Pinpoint the cell where the given text exists, returning its (x, y) midpoint coordinate. 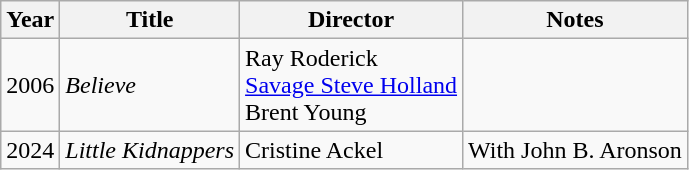
2024 (30, 150)
Cristine Ackel (352, 150)
Ray RoderickSavage Steve HollandBrent Young (352, 85)
2006 (30, 85)
Believe (150, 85)
Notes (576, 20)
Year (30, 20)
Director (352, 20)
Little Kidnappers (150, 150)
Title (150, 20)
With John B. Aronson (576, 150)
